Output the (X, Y) coordinate of the center of the cell containing the given text.  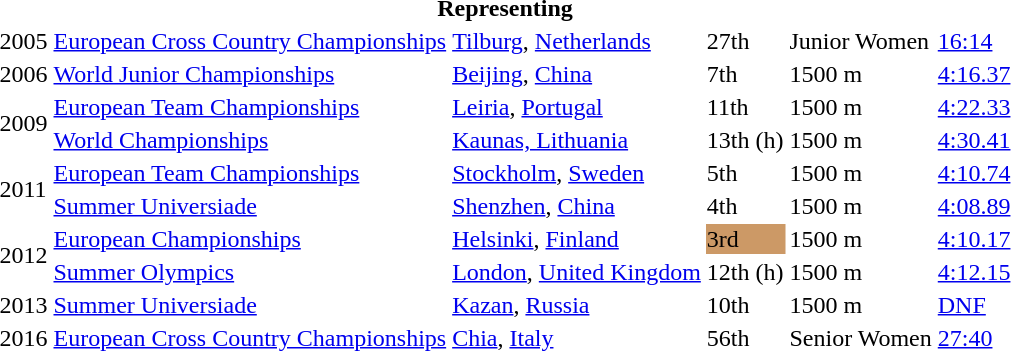
11th (745, 107)
13th (h) (745, 140)
Stockholm, Sweden (577, 173)
3rd (745, 239)
Helsinki, Finland (577, 239)
4th (745, 206)
Kazan, Russia (577, 305)
7th (745, 74)
27th (745, 41)
Tilburg, Netherlands (577, 41)
London, United Kingdom (577, 272)
Beijing, China (577, 74)
Shenzhen, China (577, 206)
Kaunas, Lithuania (577, 140)
European Championships (250, 239)
12th (h) (745, 272)
Summer Olympics (250, 272)
10th (745, 305)
World Junior Championships (250, 74)
Leiria, Portugal (577, 107)
World Championships (250, 140)
5th (745, 173)
Junior Women (860, 41)
European Cross Country Championships (250, 41)
